Return (x, y) of the center of cell containing provided text 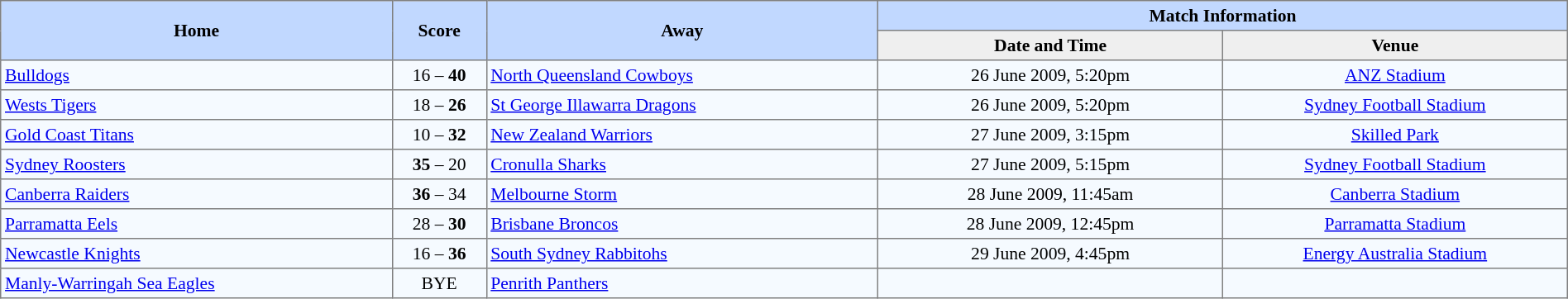
10 – 32 (439, 135)
Manly-Warringah Sea Eagles (197, 283)
Melbourne Storm (682, 194)
Bulldogs (197, 75)
Cronulla Sharks (682, 164)
27 June 2009, 3:15pm (1050, 135)
29 June 2009, 4:45pm (1050, 254)
Gold Coast Titans (197, 135)
Home (197, 31)
Canberra Raiders (197, 194)
North Queensland Cowboys (682, 75)
Penrith Panthers (682, 283)
16 – 40 (439, 75)
Canberra Stadium (1394, 194)
Sydney Roosters (197, 164)
18 – 26 (439, 105)
South Sydney Rabbitohs (682, 254)
New Zealand Warriors (682, 135)
Venue (1394, 45)
Skilled Park (1394, 135)
Energy Australia Stadium (1394, 254)
Parramatta Eels (197, 224)
Newcastle Knights (197, 254)
Score (439, 31)
Match Information (1223, 16)
BYE (439, 283)
ANZ Stadium (1394, 75)
Parramatta Stadium (1394, 224)
Date and Time (1050, 45)
28 June 2009, 11:45am (1050, 194)
St George Illawarra Dragons (682, 105)
28 – 30 (439, 224)
Wests Tigers (197, 105)
36 – 34 (439, 194)
35 – 20 (439, 164)
28 June 2009, 12:45pm (1050, 224)
Brisbane Broncos (682, 224)
27 June 2009, 5:15pm (1050, 164)
Away (682, 31)
16 – 36 (439, 254)
